Return [x, y] of the center of cell containing provided text 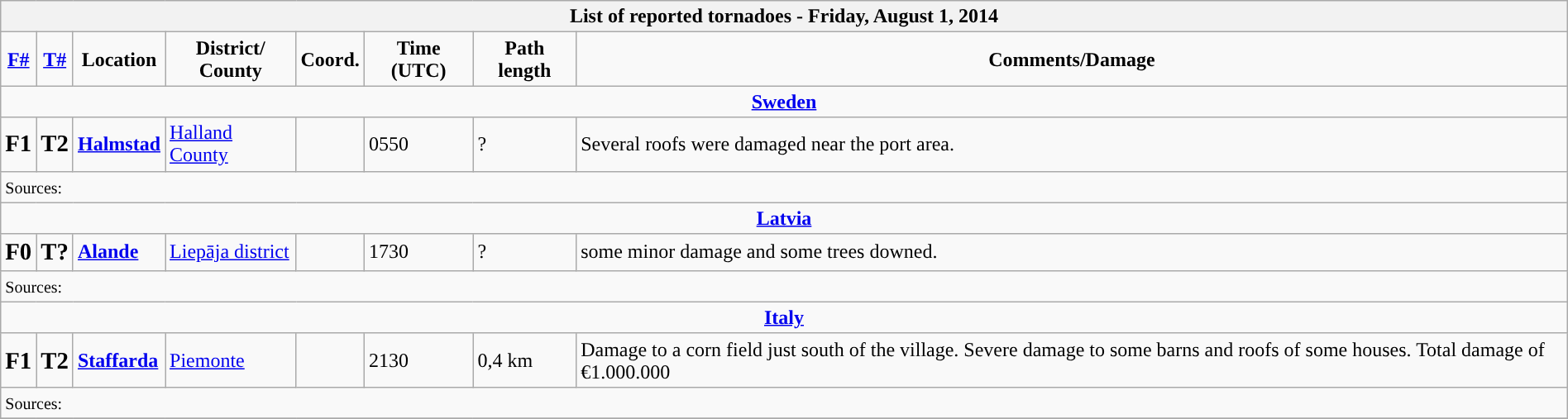
Piemonte [231, 360]
Path length [524, 60]
Italy [784, 317]
2130 [418, 360]
some minor damage and some trees downed. [1072, 252]
Liepāja district [231, 252]
Halland County [231, 144]
1730 [418, 252]
Several roofs were damaged near the port area. [1072, 144]
Sweden [784, 102]
List of reported tornadoes - Friday, August 1, 2014 [784, 17]
F0 [18, 252]
Time (UTC) [418, 60]
District/County [231, 60]
0,4 km [524, 360]
Location [119, 60]
Comments/Damage [1072, 60]
0550 [418, 144]
Damage to a corn field just south of the village. Severe damage to some barns and roofs of some houses. Total damage of €1.000.000 [1072, 360]
Staffarda [119, 360]
Alande [119, 252]
Coord. [330, 60]
Latvia [784, 218]
T? [55, 252]
T# [55, 60]
F# [18, 60]
Halmstad [119, 144]
